Capture the cell that displays the provided text and extract its [X, Y] central coordinate. 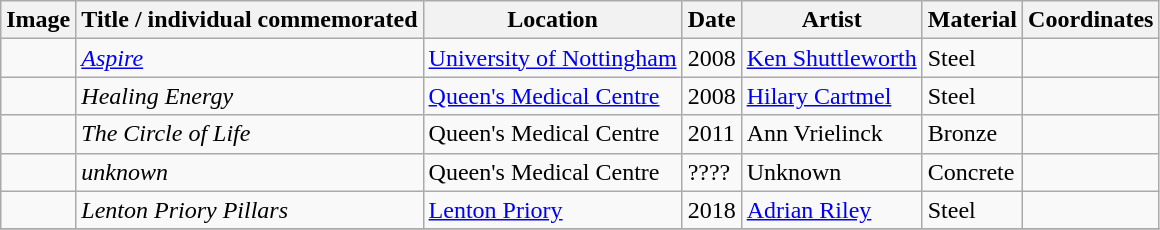
Image [38, 20]
Unknown [832, 172]
Lenton Priory Pillars [250, 210]
Location [552, 20]
Title / individual commemorated [250, 20]
Date [712, 20]
2011 [712, 134]
Lenton Priory [552, 210]
Hilary Cartmel [832, 96]
Ken Shuttleworth [832, 58]
Ann Vrielinck [832, 134]
Material [972, 20]
unknown [250, 172]
2018 [712, 210]
Artist [832, 20]
Healing Energy [250, 96]
The Circle of Life [250, 134]
Bronze [972, 134]
Concrete [972, 172]
University of Nottingham [552, 58]
???? [712, 172]
Coordinates [1091, 20]
Adrian Riley [832, 210]
Aspire [250, 58]
